Locate the cell with the specified text and output its [x, y] center coordinate. 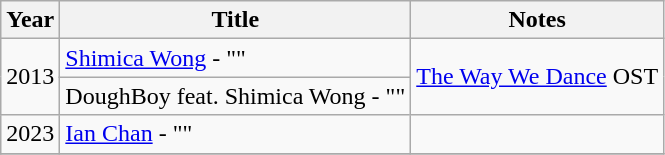
2023 [30, 134]
Title [236, 20]
The Way We Dance OST [538, 77]
DoughBoy feat. Shimica Wong - "" [236, 96]
Year [30, 20]
2013 [30, 77]
Shimica Wong - "" [236, 58]
Ian Chan - "" [236, 134]
Notes [538, 20]
